Extract the (x, y) coordinate from the center of the cell holding the provided text.  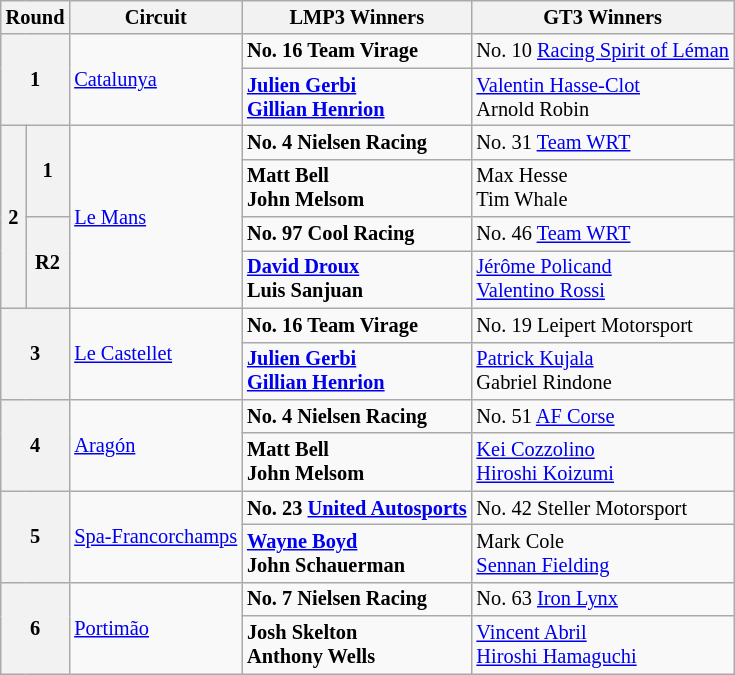
No. 7 Nielsen Racing (356, 599)
Le Castellet (156, 354)
No. 97 Cool Racing (356, 234)
No. 51 AF Corse (603, 416)
LMP3 Winners (356, 17)
No. 46 Team WRT (603, 234)
Josh Skelton Anthony Wells (356, 645)
Catalunya (156, 80)
Max Hesse Tim Whale (603, 188)
Portimão (156, 628)
Mark Cole Sennan Fielding (603, 553)
Wayne Boyd John Schauerman (356, 553)
Spa-Francorchamps (156, 536)
No. 63 Iron Lynx (603, 599)
No. 31 Team WRT (603, 142)
Valentin Hasse-Clot Arnold Robin (603, 97)
Vincent Abril Hiroshi Hamaguchi (603, 645)
No. 23 United Autosports (356, 508)
3 (36, 354)
Round (36, 17)
No. 10 Racing Spirit of Léman (603, 51)
Jérôme Policand Valentino Rossi (603, 279)
GT3 Winners (603, 17)
No. 19 Leipert Motorsport (603, 325)
5 (36, 536)
R2 (48, 262)
Le Mans (156, 216)
4 (36, 444)
6 (36, 628)
Circuit (156, 17)
Aragón (156, 444)
No. 42 Steller Motorsport (603, 508)
David Droux Luis Sanjuan (356, 279)
Patrick Kujala Gabriel Rindone (603, 371)
Kei Cozzolino Hiroshi Koizumi (603, 462)
2 (14, 216)
